Pinpoint the cell where the given text exists, returning its (X, Y) midpoint coordinate. 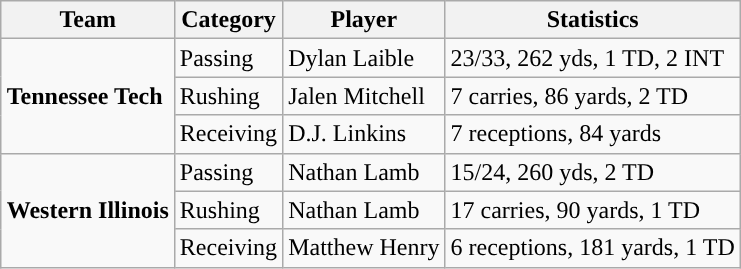
Player (364, 20)
Category (228, 20)
D.J. Linkins (364, 134)
Team (88, 20)
6 receptions, 181 yards, 1 TD (592, 248)
7 carries, 86 yards, 2 TD (592, 96)
15/24, 260 yds, 2 TD (592, 172)
7 receptions, 84 yards (592, 134)
Statistics (592, 20)
Dylan Laible (364, 58)
Tennessee Tech (88, 96)
Western Illinois (88, 210)
Matthew Henry (364, 248)
17 carries, 90 yards, 1 TD (592, 210)
23/33, 262 yds, 1 TD, 2 INT (592, 58)
Jalen Mitchell (364, 96)
